Detect which cell encompasses the target text, then output its (X, Y) center coordinate. 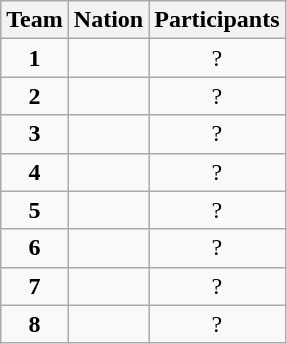
8 (35, 324)
3 (35, 134)
Team (35, 20)
Participants (217, 20)
1 (35, 58)
7 (35, 286)
5 (35, 210)
6 (35, 248)
2 (35, 96)
4 (35, 172)
Nation (108, 20)
